Return the (x, y) coordinate for the center point of the cell that contains the specified text.  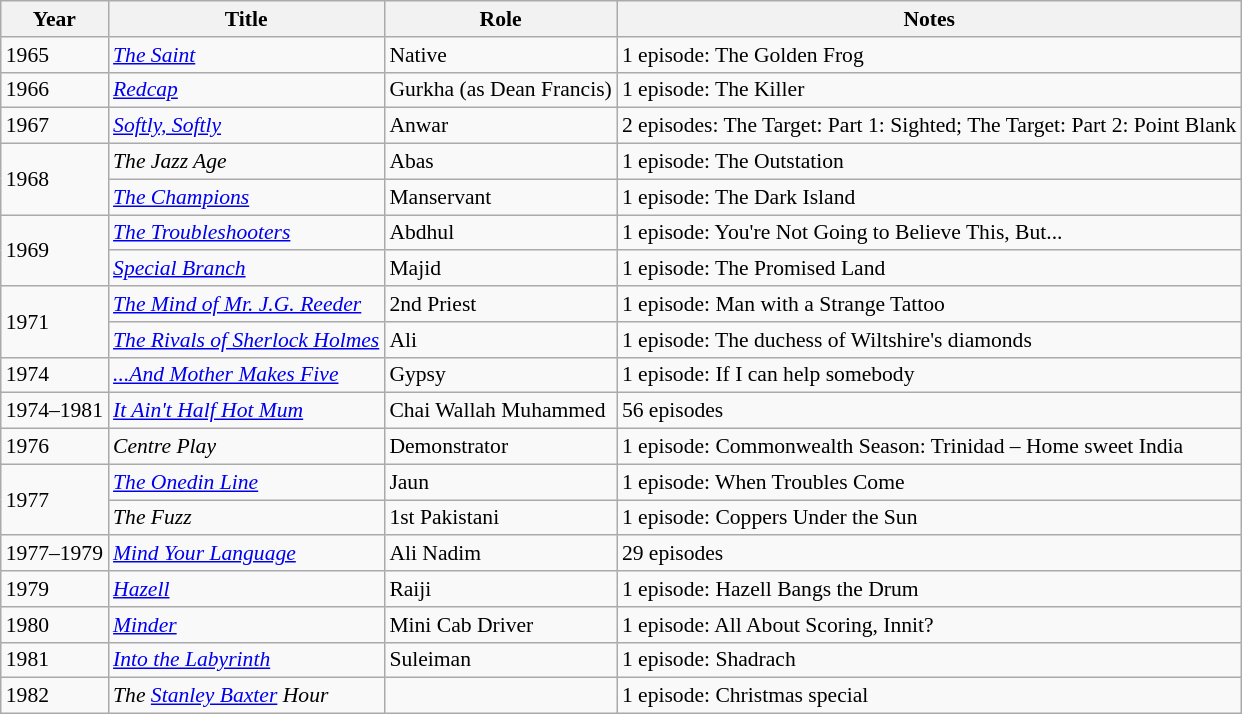
Demonstrator (500, 447)
Softly, Softly (246, 126)
1 episode: When Troubles Come (930, 482)
Role (500, 19)
29 episodes (930, 554)
Into the Labyrinth (246, 660)
1965 (54, 55)
1968 (54, 180)
The Rivals of Sherlock Holmes (246, 340)
Mini Cab Driver (500, 625)
1 episode: The Killer (930, 90)
1 episode: The Promised Land (930, 269)
1 episode: The duchess of Wiltshire's diamonds (930, 340)
The Jazz Age (246, 162)
1967 (54, 126)
...And Mother Makes Five (246, 375)
Anwar (500, 126)
Notes (930, 19)
1 episode: Hazell Bangs the Drum (930, 589)
Jaun (500, 482)
1 episode: Shadrach (930, 660)
The Mind of Mr. J.G. Reeder (246, 304)
1981 (54, 660)
1979 (54, 589)
Year (54, 19)
Ali Nadim (500, 554)
1980 (54, 625)
It Ain't Half Hot Mum (246, 411)
1977–1979 (54, 554)
The Champions (246, 197)
Special Branch (246, 269)
1 episode: You're Not Going to Believe This, But... (930, 233)
Abas (500, 162)
1 episode: Man with a Strange Tattoo (930, 304)
Suleiman (500, 660)
2nd Priest (500, 304)
Redcap (246, 90)
1974–1981 (54, 411)
1 episode: Christmas special (930, 696)
1974 (54, 375)
1 episode: Commonwealth Season: Trinidad – Home sweet India (930, 447)
Hazell (246, 589)
Mind Your Language (246, 554)
Centre Play (246, 447)
2 episodes: The Target: Part 1: Sighted; The Target: Part 2: Point Blank (930, 126)
Majid (500, 269)
Chai Wallah Muhammed (500, 411)
1 episode: All About Scoring, Innit? (930, 625)
The Onedin Line (246, 482)
1 episode: Coppers Under the Sun (930, 518)
The Stanley Baxter Hour (246, 696)
1st Pakistani (500, 518)
56 episodes (930, 411)
1 episode: The Outstation (930, 162)
1 episode: The Dark Island (930, 197)
1982 (54, 696)
Gypsy (500, 375)
The Saint (246, 55)
1977 (54, 500)
1969 (54, 250)
Abdhul (500, 233)
1966 (54, 90)
Minder (246, 625)
1976 (54, 447)
1 episode: If I can help somebody (930, 375)
The Troubleshooters (246, 233)
Ali (500, 340)
Title (246, 19)
1 episode: The Golden Frog (930, 55)
1971 (54, 322)
Gurkha (as Dean Francis) (500, 90)
Native (500, 55)
The Fuzz (246, 518)
Manservant (500, 197)
Raiji (500, 589)
